From the cell containing the given text, extract its center point as [X, Y] coordinate. 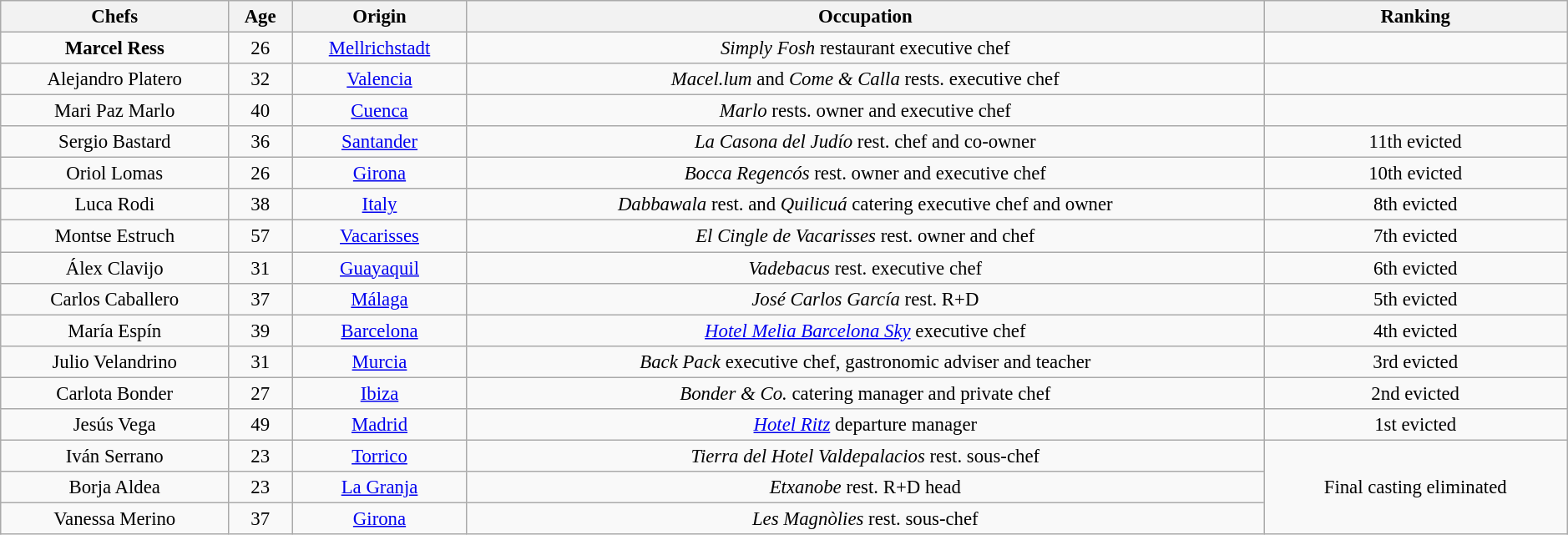
Bonder & Co. catering manager and private chef [865, 393]
2nd evicted [1416, 393]
39 [260, 331]
Occupation [865, 17]
Dabbawala rest. and Quilicuá catering executive chef and owner [865, 204]
Ibiza [379, 393]
49 [260, 424]
Origin [379, 17]
Barcelona [379, 331]
Carlota Bonder [114, 393]
Carlos Caballero [114, 299]
27 [260, 393]
Torrico [379, 456]
María Espín [114, 331]
11th evicted [1416, 142]
4th evicted [1416, 331]
El Cingle de Vacarisses rest. owner and chef [865, 236]
Hotel Melia Barcelona Sky executive chef [865, 331]
La Casona del Judío rest. chef and co-owner [865, 142]
Borja Aldea [114, 487]
La Granja [379, 487]
7th evicted [1416, 236]
Tierra del Hotel Valdepalacios rest. sous-chef [865, 456]
Málaga [379, 299]
5th evicted [1416, 299]
Murcia [379, 361]
Italy [379, 204]
Mari Paz Marlo [114, 111]
Vadebacus rest. executive chef [865, 268]
Oriol Lomas [114, 174]
Etxanobe rest. R+D head [865, 487]
Santander [379, 142]
Jesús Vega [114, 424]
Guayaquil [379, 268]
Age [260, 17]
Álex Clavijo [114, 268]
Simply Fosh restaurant executive chef [865, 48]
Julio Velandrino [114, 361]
Alejandro Platero [114, 79]
Les Magnòlies rest. sous-chef [865, 518]
Montse Estruch [114, 236]
Vacarisses [379, 236]
Luca Rodi [114, 204]
Valencia [379, 79]
32 [260, 79]
8th evicted [1416, 204]
Chefs [114, 17]
Hotel Ritz departure manager [865, 424]
Madrid [379, 424]
Back Pack executive chef, gastronomic adviser and teacher [865, 361]
6th evicted [1416, 268]
38 [260, 204]
10th evicted [1416, 174]
1st evicted [1416, 424]
Sergio Bastard [114, 142]
Iván Serrano [114, 456]
40 [260, 111]
36 [260, 142]
Vanessa Merino [114, 518]
Marcel Ress [114, 48]
Macel.lum and Come & Calla rests. executive chef [865, 79]
3rd evicted [1416, 361]
Mellrichstadt [379, 48]
Ranking [1416, 17]
Final casting eliminated [1416, 487]
57 [260, 236]
José Carlos García rest. R+D [865, 299]
Cuenca [379, 111]
Bocca Regencós rest. owner and executive chef [865, 174]
Marlo rests. owner and executive chef [865, 111]
